Return the (X, Y) coordinate for the center point of the cell that contains the specified text.  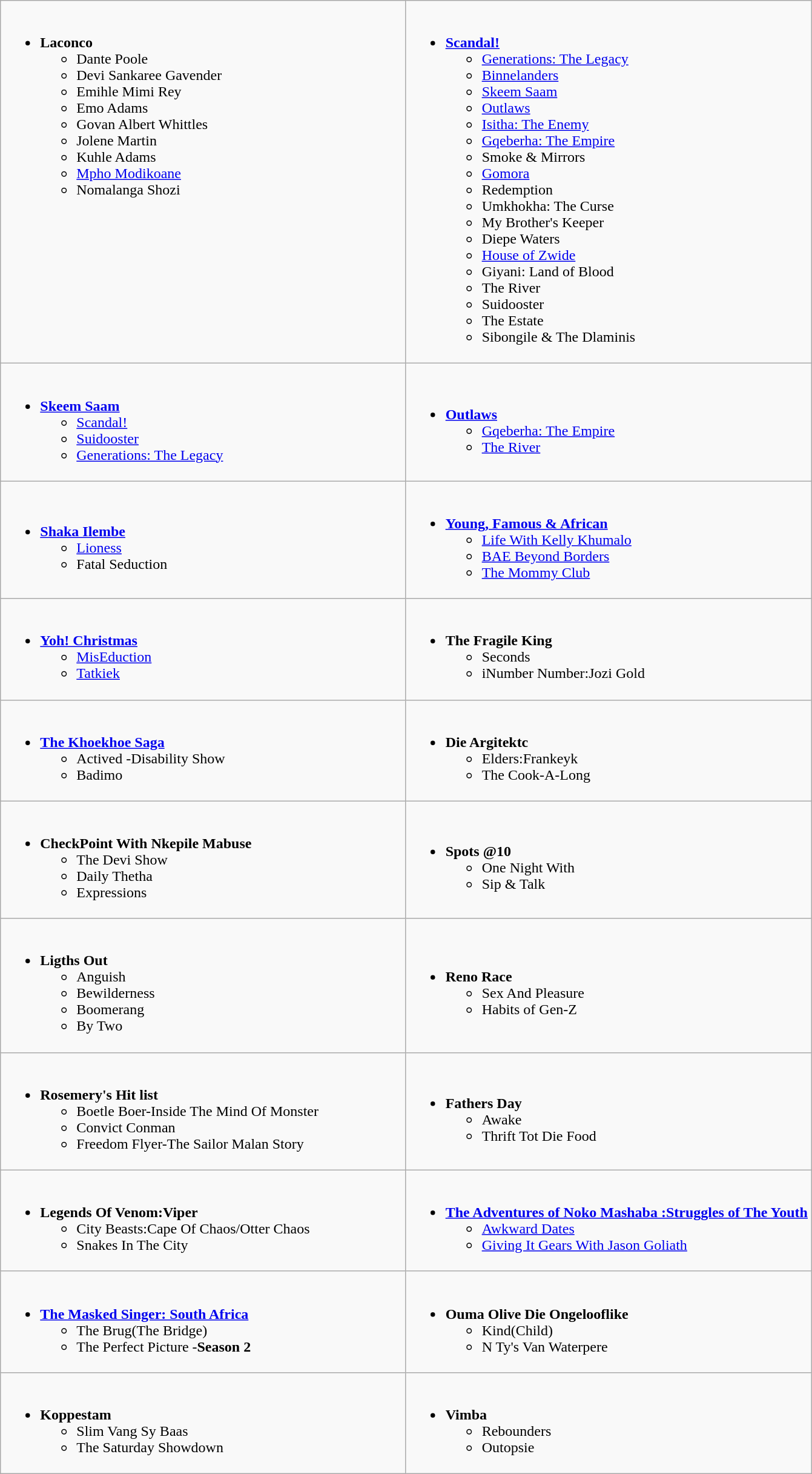
Fathers DayAwakeThrift Tot Die Food (608, 1111)
Rosemery's Hit list Boetle Boer-Inside The Mind Of MonsterConvict ConmanFreedom Flyer-The Sailor Malan Story (203, 1111)
Legends Of Venom:ViperCity Beasts:Cape Of Chaos/Otter ChaosSnakes In The City (203, 1220)
Die ArgitektcElders:FrankeykThe Cook-A-Long (608, 750)
Young, Famous & AfricanLife With Kelly KhumaloBAE Beyond BordersThe Mommy Club (608, 540)
Ligths OutAnguishBewildernessBoomerangBy Two (203, 985)
The Masked Singer: South AfricaThe Brug(The Bridge)The Perfect Picture -Season 2 (203, 1322)
KoppestamSlim Vang Sy BaasThe Saturday Showdown (203, 1423)
VimbaReboundersOutopsie (608, 1423)
Reno RaceSex And PleasureHabits of Gen-Z (608, 985)
CheckPoint With Nkepile MabuseThe Devi ShowDaily ThethaExpressions (203, 860)
LaconcoDante PooleDevi Sankaree GavenderEmihle Mimi ReyEmo AdamsGovan Albert WhittlesJolene MartinKuhle AdamsMpho ModikoaneNomalanga Shozi (203, 182)
OutlawsGqeberha: The EmpireThe River (608, 422)
Skeem SaamScandal!SuidoosterGenerations: The Legacy (203, 422)
The Khoekhoe SagaActived -Disability ShowBadimo (203, 750)
Ouma Olive Die OngelooflikeKind(Child)N Ty's Van Waterpere (608, 1322)
Shaka IlembeLionessFatal Seduction (203, 540)
Spots @10 One Night WithSip & Talk (608, 860)
The Fragile KingSecondsiNumber Number:Jozi Gold (608, 649)
The Adventures of Noko Mashaba :Struggles of The YouthAwkward DatesGiving It Gears With Jason Goliath (608, 1220)
Yoh! ChristmasMisEductionTatkiek (203, 649)
